From the cell containing the given text, extract its center point as [X, Y] coordinate. 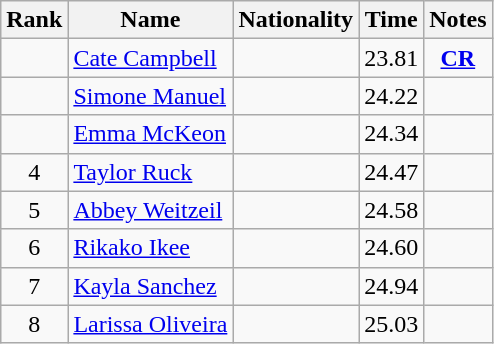
25.03 [392, 324]
Emma McKeon [150, 134]
Nationality [296, 20]
24.60 [392, 248]
Simone Manuel [150, 96]
24.47 [392, 172]
Kayla Sanchez [150, 286]
24.58 [392, 210]
Abbey Weitzeil [150, 210]
24.94 [392, 286]
5 [34, 210]
CR [458, 58]
8 [34, 324]
Larissa Oliveira [150, 324]
24.34 [392, 134]
4 [34, 172]
Rikako Ikee [150, 248]
Name [150, 20]
Taylor Ruck [150, 172]
Rank [34, 20]
7 [34, 286]
6 [34, 248]
Time [392, 20]
Cate Campbell [150, 58]
Notes [458, 20]
23.81 [392, 58]
24.22 [392, 96]
